From the cell containing the given text, extract its center point as (X, Y) coordinate. 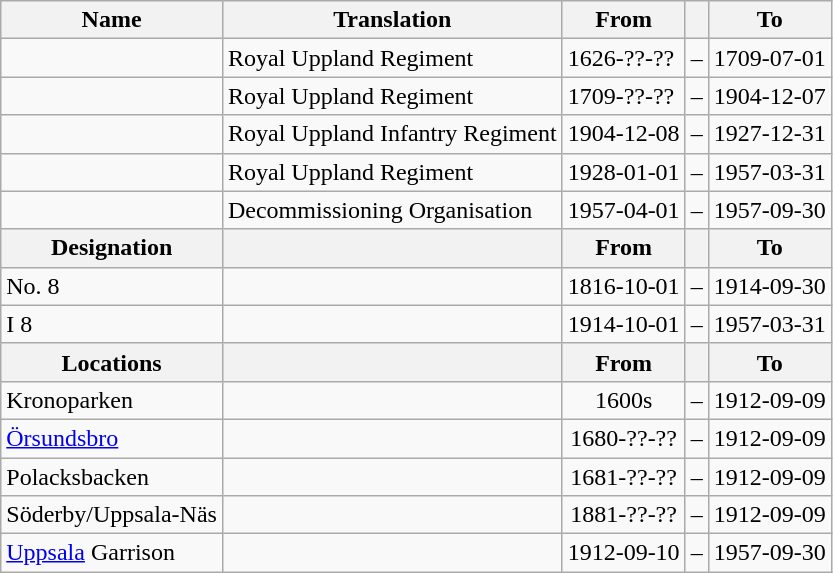
Designation (112, 248)
Kronoparken (112, 400)
1912-09-10 (624, 553)
Polacksbacken (112, 477)
1904-12-08 (624, 134)
Decommissioning Organisation (392, 210)
1709-07-01 (770, 58)
1681-??-?? (624, 477)
1914-09-30 (770, 286)
Söderby/Uppsala-Näs (112, 515)
1928-01-01 (624, 172)
1600s (624, 400)
1914-10-01 (624, 324)
1626-??-?? (624, 58)
Örsundsbro (112, 438)
1680-??-?? (624, 438)
1816-10-01 (624, 286)
1904-12-07 (770, 96)
Locations (112, 362)
Royal Uppland Infantry Regiment (392, 134)
1927-12-31 (770, 134)
1709-??-?? (624, 96)
1957-04-01 (624, 210)
Translation (392, 20)
I 8 (112, 324)
No. 8 (112, 286)
Name (112, 20)
1881-??-?? (624, 515)
Uppsala Garrison (112, 553)
